Scan for the cell matching the given text and deliver its (X, Y) coordinate at center. 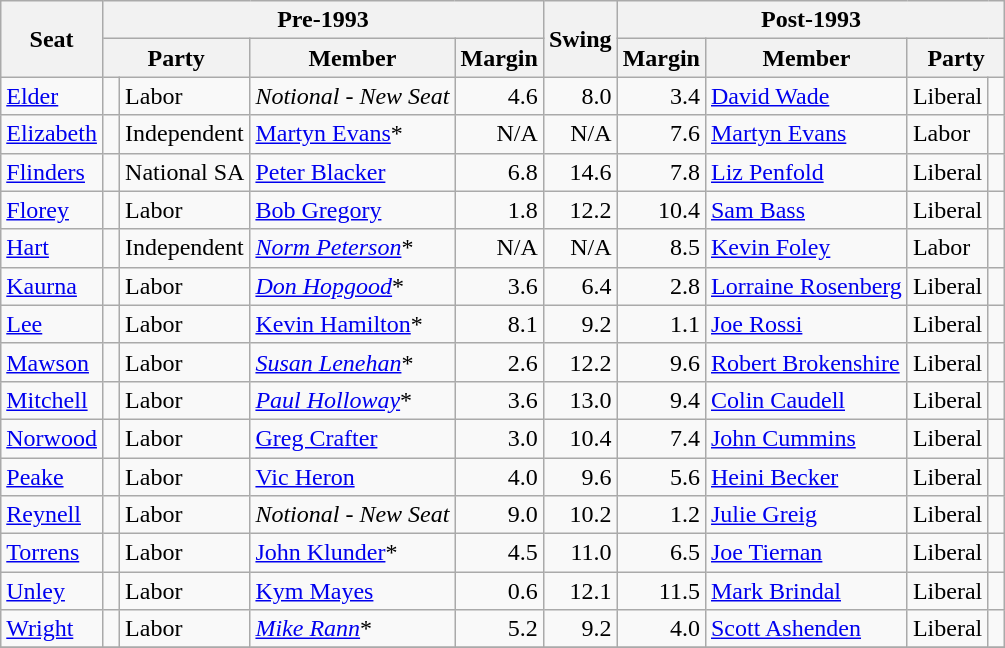
5.2 (499, 629)
Greg Crafter (352, 438)
National SA (185, 172)
Mawson (52, 362)
4.6 (499, 96)
Norm Peterson* (352, 248)
John Cummins (806, 438)
Mitchell (52, 400)
13.0 (580, 400)
Scott Ashenden (806, 629)
Liz Penfold (806, 172)
Seat (52, 39)
Mark Brindal (806, 591)
2.6 (499, 362)
11.5 (661, 591)
Paul Holloway* (352, 400)
Robert Brokenshire (806, 362)
Peake (52, 477)
John Klunder* (352, 553)
Torrens (52, 553)
3.0 (499, 438)
Joe Tiernan (806, 553)
10.2 (580, 515)
2.8 (661, 286)
9.0 (499, 515)
8.1 (499, 324)
8.5 (661, 248)
Bob Gregory (352, 210)
Post-1993 (811, 20)
11.0 (580, 553)
7.4 (661, 438)
Julie Greig (806, 515)
1.1 (661, 324)
Sam Bass (806, 210)
Wright (52, 629)
3.4 (661, 96)
7.6 (661, 134)
Kaurna (52, 286)
Lee (52, 324)
0.6 (499, 591)
Colin Caudell (806, 400)
9.4 (661, 400)
Kevin Hamilton* (352, 324)
1.2 (661, 515)
Don Hopgood* (352, 286)
Elizabeth (52, 134)
Kevin Foley (806, 248)
Susan Lenehan* (352, 362)
Pre-1993 (322, 20)
Kym Mayes (352, 591)
Elder (52, 96)
Swing (580, 39)
8.0 (580, 96)
Flinders (52, 172)
Florey (52, 210)
6.8 (499, 172)
Hart (52, 248)
4.5 (499, 553)
Norwood (52, 438)
7.8 (661, 172)
Joe Rossi (806, 324)
14.6 (580, 172)
6.5 (661, 553)
David Wade (806, 96)
1.8 (499, 210)
6.4 (580, 286)
5.6 (661, 477)
Peter Blacker (352, 172)
Lorraine Rosenberg (806, 286)
Mike Rann* (352, 629)
Vic Heron (352, 477)
Heini Becker (806, 477)
Martyn Evans (806, 134)
Reynell (52, 515)
12.1 (580, 591)
Unley (52, 591)
Martyn Evans* (352, 134)
